Search for the cell housing the specified text and yield its [X, Y] center coordinate. 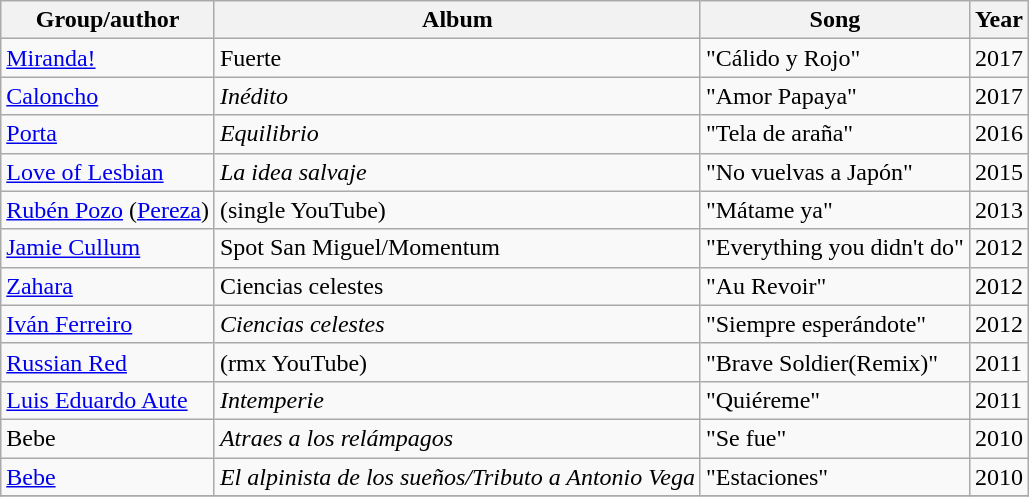
Inédito [457, 96]
Fuerte [457, 58]
Atraes a los relámpagos [457, 438]
"No vuelvas a Japón" [834, 172]
"Se fue" [834, 438]
2016 [998, 134]
"Everything you didn't do" [834, 248]
"Quiéreme" [834, 400]
Song [834, 20]
"Mátame ya" [834, 210]
La idea salvaje [457, 172]
(rmx YouTube) [457, 362]
Equilibrio [457, 134]
Caloncho [108, 96]
Spot San Miguel/Momentum [457, 248]
El alpinista de los sueños/Tributo a Antonio Vega [457, 477]
Zahara [108, 286]
Russian Red [108, 362]
Porta [108, 134]
"Cálido y Rojo" [834, 58]
Album [457, 20]
2013 [998, 210]
"Siempre esperándote" [834, 324]
Group/author [108, 20]
"Brave Soldier(Remix)" [834, 362]
"Amor Papaya" [834, 96]
Iván Ferreiro [108, 324]
Rubén Pozo (Pereza) [108, 210]
Intemperie [457, 400]
Love of Lesbian [108, 172]
"Tela de araña" [834, 134]
"Au Revoir" [834, 286]
Jamie Cullum [108, 248]
"Estaciones" [834, 477]
Luis Eduardo Aute [108, 400]
Year [998, 20]
(single YouTube) [457, 210]
Miranda! [108, 58]
2015 [998, 172]
